For the text-containing cell, return its midpoint in (x, y) coordinate format. 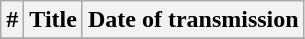
# (12, 20)
Date of transmission (193, 20)
Title (54, 20)
